Identify which cell holds the provided text, then report its (X, Y) central coordinate. 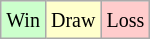
Win (24, 20)
Draw (72, 20)
Loss (126, 20)
